Determine the (x, y) coordinate at the center of the cell enclosing the given text.  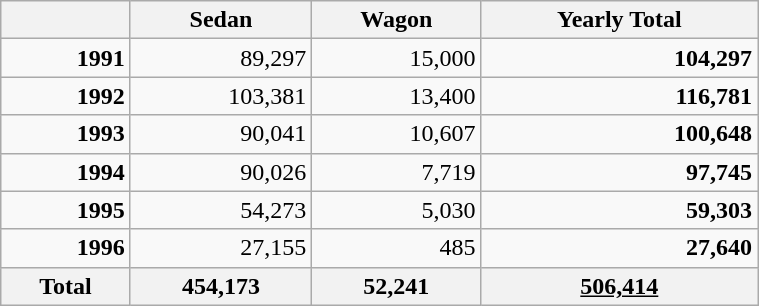
Wagon (396, 20)
54,273 (220, 210)
485 (396, 248)
Sedan (220, 20)
Total (66, 286)
52,241 (396, 286)
27,640 (620, 248)
100,648 (620, 134)
10,607 (396, 134)
1995 (66, 210)
59,303 (620, 210)
Yearly Total (620, 20)
1992 (66, 96)
1991 (66, 58)
90,041 (220, 134)
97,745 (620, 172)
15,000 (396, 58)
1994 (66, 172)
5,030 (396, 210)
90,026 (220, 172)
104,297 (620, 58)
506,414 (620, 286)
116,781 (620, 96)
454,173 (220, 286)
89,297 (220, 58)
13,400 (396, 96)
103,381 (220, 96)
1993 (66, 134)
27,155 (220, 248)
7,719 (396, 172)
1996 (66, 248)
